Search for the cell housing the specified text and yield its [x, y] center coordinate. 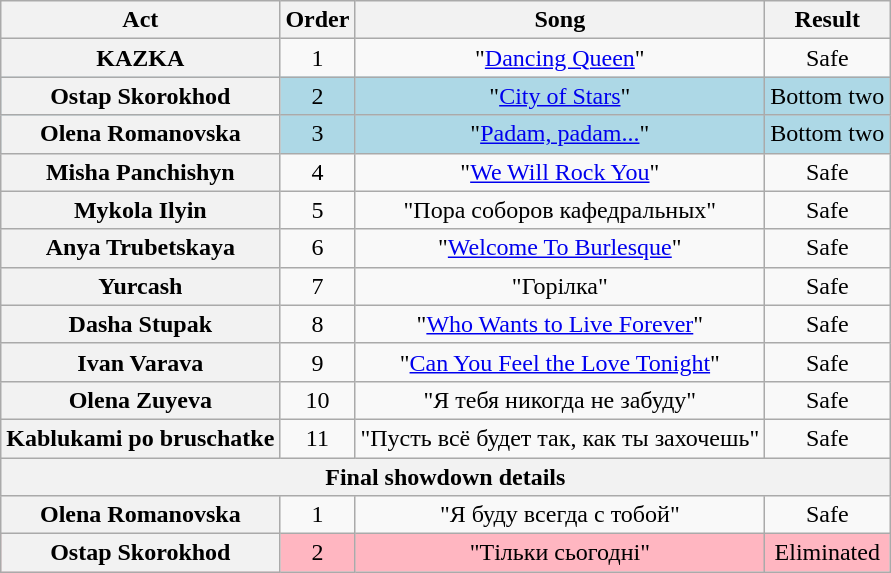
"We Will Rock You" [560, 172]
Kablukami po bruschatke [140, 438]
Order [318, 20]
Song [560, 20]
Yurcash [140, 286]
Misha Panchishyn [140, 172]
"Я буду всегда с тобой" [560, 515]
Act [140, 20]
Anya Trubetskaya [140, 248]
"Dancing Queen" [560, 58]
11 [318, 438]
6 [318, 248]
10 [318, 400]
"Пора соборов кафедральных" [560, 210]
7 [318, 286]
Ivan Varava [140, 362]
4 [318, 172]
"Я тебя никогда не забуду" [560, 400]
"Горілка" [560, 286]
"Welcome To Burlesque" [560, 248]
KAZKA [140, 58]
3 [318, 134]
"Тільки сьогодні" [560, 553]
8 [318, 324]
9 [318, 362]
Result [828, 20]
5 [318, 210]
"Пусть всё будет так, как ты захочешь" [560, 438]
Final showdown details [446, 477]
"Who Wants to Live Forever" [560, 324]
Olena Zuyeva [140, 400]
"Padam, padam..." [560, 134]
"Can You Feel the Love Tonight" [560, 362]
Mykola Ilyin [140, 210]
"City of Stars" [560, 96]
Dasha Stupak [140, 324]
Eliminated [828, 553]
